Pinpoint the cell where the given text exists, returning its [X, Y] midpoint coordinate. 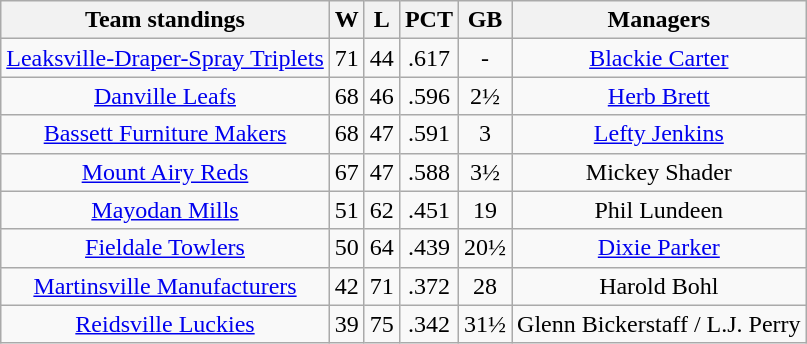
Dixie Parker [660, 248]
51 [346, 210]
.588 [428, 172]
75 [382, 324]
.451 [428, 210]
Reidsville Luckies [166, 324]
.591 [428, 134]
Martinsville Manufacturers [166, 286]
GB [484, 20]
46 [382, 96]
.372 [428, 286]
- [484, 58]
L [382, 20]
Lefty Jenkins [660, 134]
44 [382, 58]
Herb Brett [660, 96]
67 [346, 172]
20½ [484, 248]
.617 [428, 58]
62 [382, 210]
Blackie Carter [660, 58]
Harold Bohl [660, 286]
Leaksville-Draper-Spray Triplets [166, 58]
Managers [660, 20]
2½ [484, 96]
Bassett Furniture Makers [166, 134]
28 [484, 286]
Danville Leafs [166, 96]
42 [346, 286]
64 [382, 248]
.439 [428, 248]
3 [484, 134]
.342 [428, 324]
Mayodan Mills [166, 210]
.596 [428, 96]
50 [346, 248]
3½ [484, 172]
Phil Lundeen [660, 210]
W [346, 20]
39 [346, 324]
Glenn Bickerstaff / L.J. Perry [660, 324]
Mickey Shader [660, 172]
Fieldale Towlers [166, 248]
Mount Airy Reds [166, 172]
19 [484, 210]
31½ [484, 324]
Team standings [166, 20]
PCT [428, 20]
